Search for the cell housing the specified text and yield its [x, y] center coordinate. 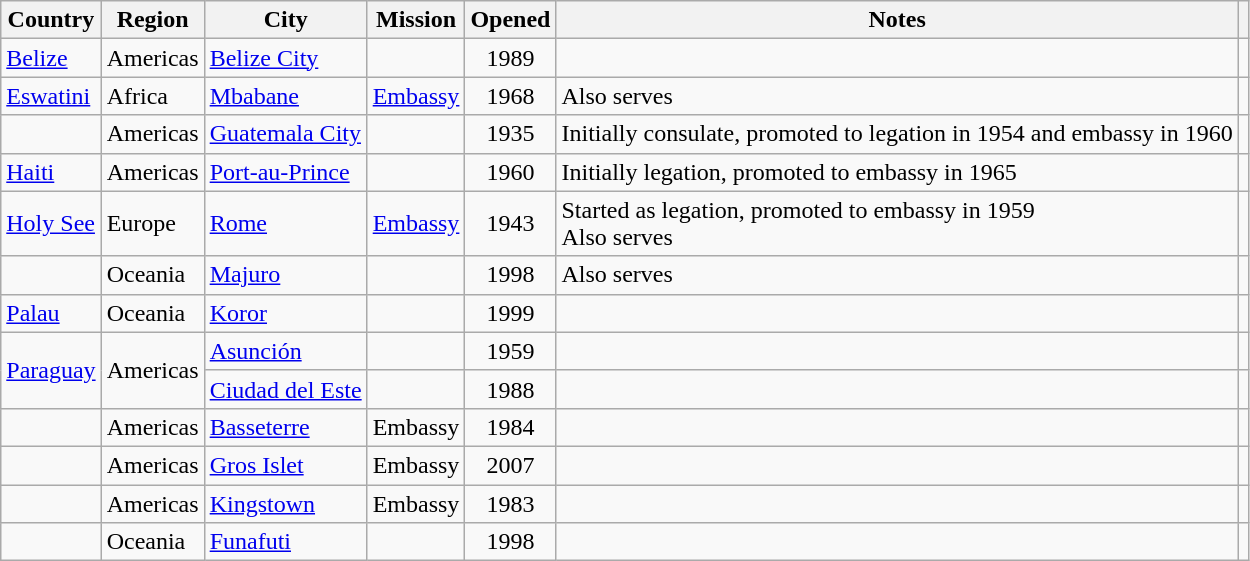
1960 [510, 172]
Gros Islet [286, 465]
1968 [510, 96]
1959 [510, 351]
Africa [152, 96]
Mbabane [286, 96]
Opened [510, 20]
Eswatini [51, 96]
Initially legation, promoted to embassy in 1965 [897, 172]
Funafuti [286, 542]
Europe [152, 224]
Belize City [286, 58]
Koror [286, 313]
1999 [510, 313]
Initially consulate, promoted to legation in 1954 and embassy in 1960 [897, 134]
Started as legation, promoted to embassy in 1959Also serves [897, 224]
Mission [416, 20]
Paraguay [51, 370]
Kingstown [286, 503]
1943 [510, 224]
Port-au-Prince [286, 172]
Basseterre [286, 427]
1983 [510, 503]
Notes [897, 20]
Rome [286, 224]
Country [51, 20]
Ciudad del Este [286, 389]
Palau [51, 313]
Haiti [51, 172]
2007 [510, 465]
Guatemala City [286, 134]
Holy See [51, 224]
Belize [51, 58]
Asunción [286, 351]
City [286, 20]
1984 [510, 427]
Majuro [286, 275]
1989 [510, 58]
1935 [510, 134]
Region [152, 20]
1988 [510, 389]
